Search for the cell housing the specified text and yield its (x, y) center coordinate. 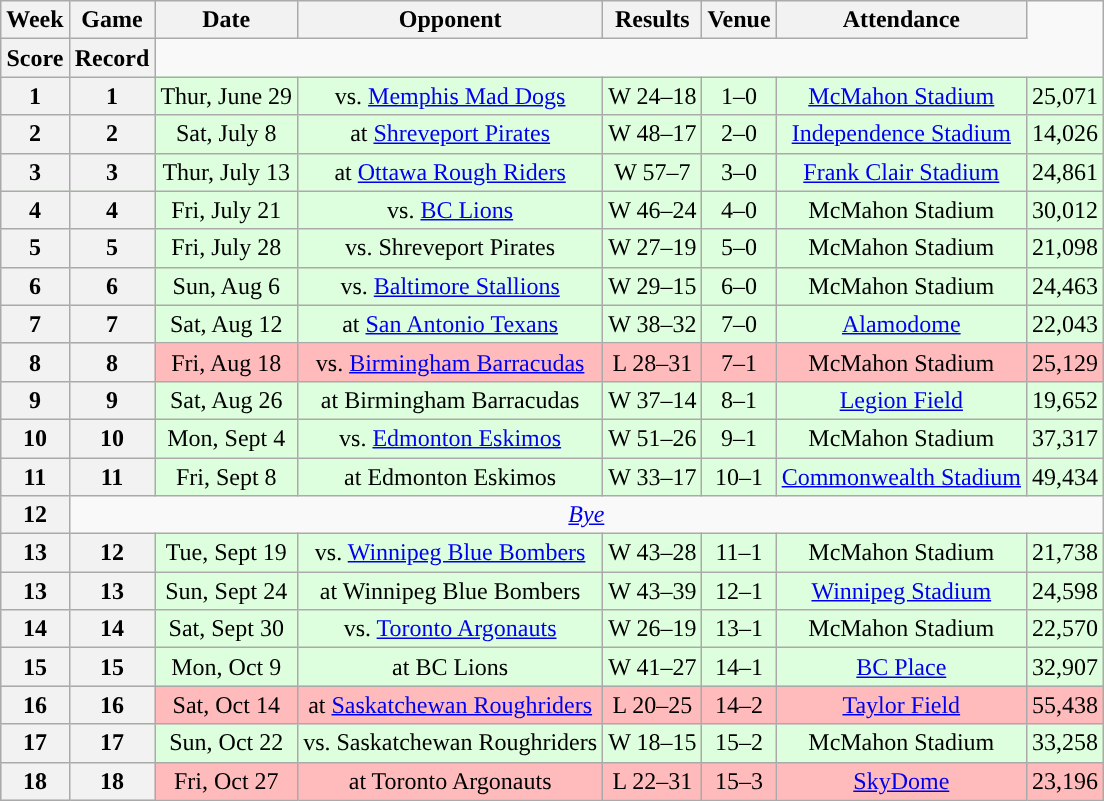
Commonwealth Stadium (901, 477)
21,098 (1064, 248)
Fri, Aug 18 (226, 362)
at Winnipeg Blue Bombers (450, 591)
W 18–15 (652, 743)
Venue (739, 20)
Thur, July 13 (226, 172)
SkyDome (901, 781)
6–0 (739, 286)
32,907 (1064, 667)
at San Antonio Texans (450, 324)
7–0 (739, 324)
10–1 (739, 477)
1–0 (739, 96)
2–0 (739, 134)
W 38–32 (652, 324)
L 22–31 (652, 781)
12–1 (739, 591)
5–0 (739, 248)
37,317 (1064, 438)
Taylor Field (901, 705)
W 51–26 (652, 438)
Mon, Sept 4 (226, 438)
Fri, July 28 (226, 248)
Fri, July 21 (226, 210)
Tue, Sept 19 (226, 553)
at Shreveport Pirates (450, 134)
Thur, June 29 (226, 96)
9–1 (739, 438)
Date (226, 20)
L 20–25 (652, 705)
7–1 (739, 362)
W 43–39 (652, 591)
21,738 (1064, 553)
W 37–14 (652, 400)
14–2 (739, 705)
at Edmonton Eskimos (450, 477)
W 29–15 (652, 286)
at Saskatchewan Roughriders (450, 705)
14,026 (1064, 134)
13–1 (739, 629)
W 24–18 (652, 96)
Attendance (901, 20)
33,258 (1064, 743)
W 46–24 (652, 210)
W 26–19 (652, 629)
Week (35, 20)
W 27–19 (652, 248)
vs. Baltimore Stallions (450, 286)
vs. Toronto Argonauts (450, 629)
55,438 (1064, 705)
22,043 (1064, 324)
Winnipeg Stadium (901, 591)
Legion Field (901, 400)
at BC Lions (450, 667)
30,012 (1064, 210)
15–3 (739, 781)
vs. Saskatchewan Roughriders (450, 743)
24,598 (1064, 591)
vs. Shreveport Pirates (450, 248)
Results (652, 20)
24,463 (1064, 286)
W 48–17 (652, 134)
Sun, Sept 24 (226, 591)
22,570 (1064, 629)
vs. Birmingham Barracudas (450, 362)
Sat, Oct 14 (226, 705)
24,861 (1064, 172)
W 43–28 (652, 553)
Mon, Oct 9 (226, 667)
4–0 (739, 210)
at Birmingham Barracudas (450, 400)
Sun, Oct 22 (226, 743)
Record (112, 58)
vs. BC Lions (450, 210)
BC Place (901, 667)
Sat, Aug 26 (226, 400)
15–2 (739, 743)
Fri, Oct 27 (226, 781)
Opponent (450, 20)
at Toronto Argonauts (450, 781)
W 41–27 (652, 667)
Bye (586, 515)
W 33–17 (652, 477)
49,434 (1064, 477)
at Ottawa Rough Riders (450, 172)
vs. Memphis Mad Dogs (450, 96)
vs. Edmonton Eskimos (450, 438)
14–1 (739, 667)
25,071 (1064, 96)
Alamodome (901, 324)
Sat, Aug 12 (226, 324)
W 57–7 (652, 172)
23,196 (1064, 781)
Independence Stadium (901, 134)
3–0 (739, 172)
Sat, Sept 30 (226, 629)
vs. Winnipeg Blue Bombers (450, 553)
Sat, July 8 (226, 134)
Game (112, 20)
8–1 (739, 400)
Sun, Aug 6 (226, 286)
25,129 (1064, 362)
Frank Clair Stadium (901, 172)
L 28–31 (652, 362)
19,652 (1064, 400)
11–1 (739, 553)
Score (35, 58)
Fri, Sept 8 (226, 477)
